From the cell containing the given text, extract its center point as (X, Y) coordinate. 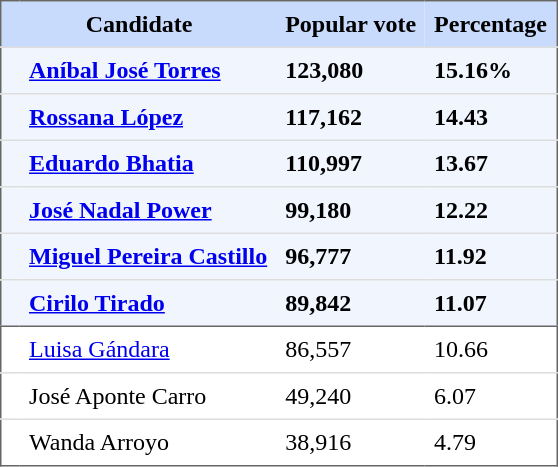
117,162 (350, 117)
13.67 (491, 163)
Rossana López (148, 117)
Luisa Gándara (148, 349)
86,557 (350, 349)
Eduardo Bhatia (148, 163)
José Aponte Carro (148, 396)
38,916 (350, 442)
12.22 (491, 210)
11.92 (491, 256)
Aníbal José Torres (148, 70)
Percentage (491, 24)
Candidate (138, 24)
Cirilo Tirado (148, 303)
10.66 (491, 349)
Popular vote (350, 24)
14.43 (491, 117)
99,180 (350, 210)
89,842 (350, 303)
123,080 (350, 70)
Miguel Pereira Castillo (148, 256)
Wanda Arroyo (148, 442)
49,240 (350, 396)
15.16% (491, 70)
11.07 (491, 303)
6.07 (491, 396)
110,997 (350, 163)
4.79 (491, 442)
José Nadal Power (148, 210)
96,777 (350, 256)
